From the cell containing the given text, extract its center point as [x, y] coordinate. 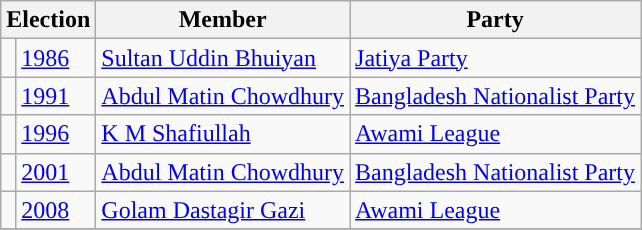
1991 [56, 96]
2001 [56, 172]
1986 [56, 58]
Jatiya Party [496, 58]
Election [48, 20]
Party [496, 20]
Sultan Uddin Bhuiyan [223, 58]
1996 [56, 134]
2008 [56, 210]
Golam Dastagir Gazi [223, 210]
Member [223, 20]
K M Shafiullah [223, 134]
